Search for the cell housing the specified text and yield its [x, y] center coordinate. 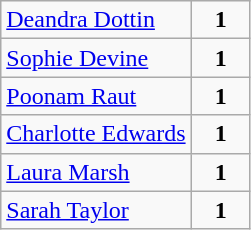
Sarah Taylor [96, 210]
Laura Marsh [96, 172]
Deandra Dottin [96, 20]
Poonam Raut [96, 96]
Charlotte Edwards [96, 134]
Sophie Devine [96, 58]
